Determine the (X, Y) coordinate at the center of the cell enclosing the given text.  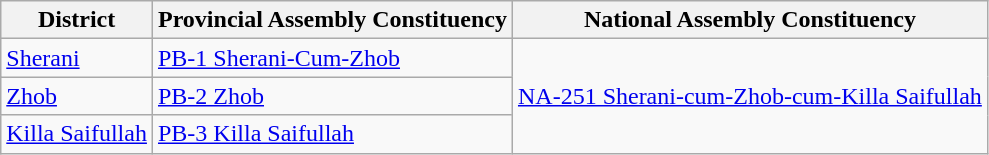
District (77, 20)
PB-2 Zhob (332, 96)
Zhob (77, 96)
PB-3 Killa Saifullah (332, 134)
PB-1 Sherani-Cum-Zhob (332, 58)
NA-251 Sherani-cum-Zhob-cum-Killa Saifullah (750, 96)
Killa Saifullah (77, 134)
National Assembly Constituency (750, 20)
Provincial Assembly Constituency (332, 20)
Sherani (77, 58)
